For the text-containing cell, return its midpoint in (x, y) coordinate format. 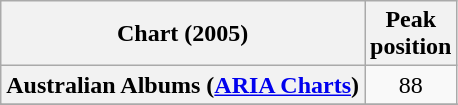
88 (411, 85)
Australian Albums (ARIA Charts) (183, 85)
Chart (2005) (183, 34)
Peak position (411, 34)
